Locate the cell with the specified text and output its (x, y) center coordinate. 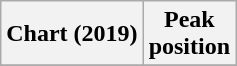
Chart (2019) (72, 34)
Peakposition (189, 34)
